Locate the cell with the specified text and output its [X, Y] center coordinate. 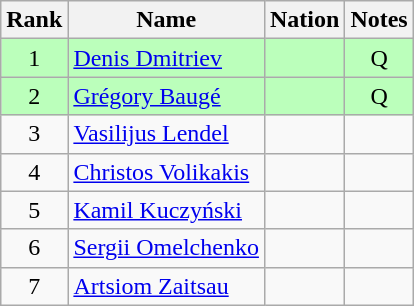
Sergii Omelchenko [166, 248]
Name [166, 20]
4 [34, 172]
1 [34, 58]
Artsiom Zaitsau [166, 286]
5 [34, 210]
Denis Dmitriev [166, 58]
Grégory Baugé [166, 96]
2 [34, 96]
Vasilijus Lendel [166, 134]
Notes [379, 20]
6 [34, 248]
Nation [304, 20]
3 [34, 134]
7 [34, 286]
Rank [34, 20]
Christos Volikakis [166, 172]
Kamil Kuczyński [166, 210]
